Pinpoint the cell where the given text exists, returning its [X, Y] midpoint coordinate. 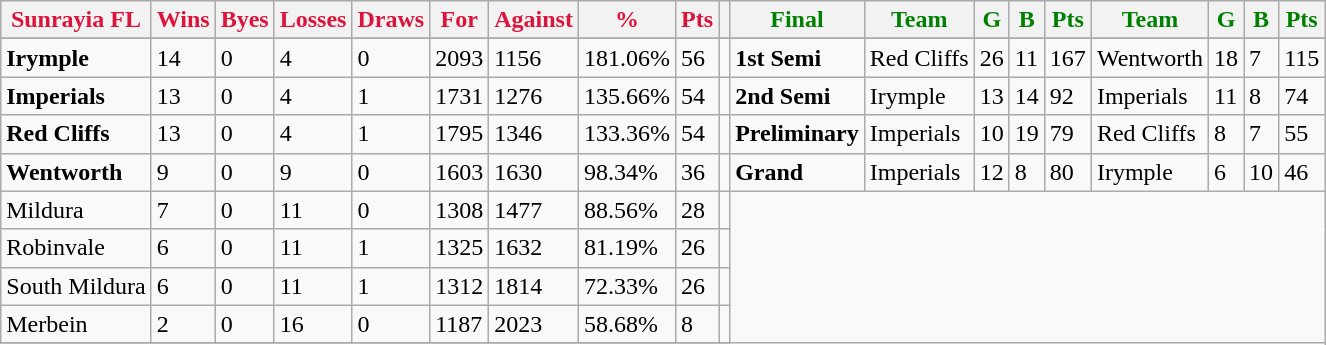
28 [698, 210]
12 [992, 172]
115 [1302, 58]
181.06% [626, 58]
1795 [460, 134]
46 [1302, 172]
2093 [460, 58]
167 [1068, 58]
88.56% [626, 210]
18 [1226, 58]
133.36% [626, 134]
Robinvale [76, 248]
Losses [313, 20]
1308 [460, 210]
16 [313, 324]
Byes [244, 20]
Grand [798, 172]
55 [1302, 134]
South Mildura [76, 286]
For [460, 20]
81.19% [626, 248]
1156 [534, 58]
Preliminary [798, 134]
Final [798, 20]
56 [698, 58]
1276 [534, 96]
1477 [534, 210]
1st Semi [798, 58]
1325 [460, 248]
1312 [460, 286]
1603 [460, 172]
1632 [534, 248]
2nd Semi [798, 96]
135.66% [626, 96]
1731 [460, 96]
72.33% [626, 286]
1187 [460, 324]
Wins [183, 20]
Draws [391, 20]
Sunrayia FL [76, 20]
80 [1068, 172]
2023 [534, 324]
Merbein [76, 324]
Against [534, 20]
74 [1302, 96]
2 [183, 324]
98.34% [626, 172]
36 [698, 172]
% [626, 20]
1346 [534, 134]
79 [1068, 134]
19 [1026, 134]
Mildura [76, 210]
92 [1068, 96]
1630 [534, 172]
58.68% [626, 324]
1814 [534, 286]
